Find where the given text appears and provide that cell's center as [x, y] coordinate. 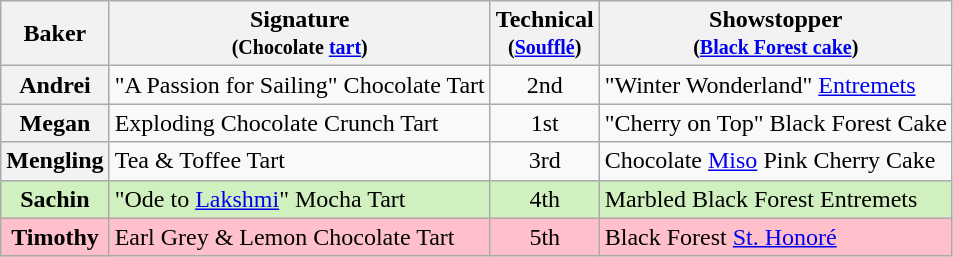
Mengling [55, 161]
Earl Grey & Lemon Chocolate Tart [300, 237]
Baker [55, 34]
2nd [544, 85]
Technical(Soufflé) [544, 34]
Tea & Toffee Tart [300, 161]
Showstopper(Black Forest cake) [776, 34]
Signature(Chocolate tart) [300, 34]
"Winter Wonderland" Entremets [776, 85]
Megan [55, 123]
Marbled Black Forest Entremets [776, 199]
5th [544, 237]
"Cherry on Top" Black Forest Cake [776, 123]
Chocolate Miso Pink Cherry Cake [776, 161]
4th [544, 199]
"Ode to Lakshmi" Mocha Tart [300, 199]
1st [544, 123]
Andrei [55, 85]
"A Passion for Sailing" Chocolate Tart [300, 85]
Sachin [55, 199]
Exploding Chocolate Crunch Tart [300, 123]
Timothy [55, 237]
3rd [544, 161]
Black Forest St. Honoré [776, 237]
